Extract the (x, y) coordinate from the center of the cell holding the provided text.  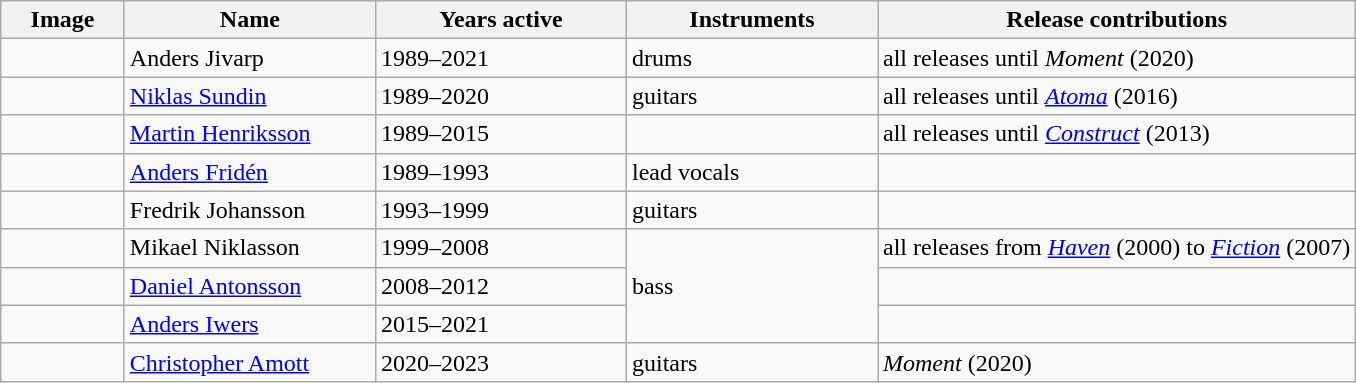
Fredrik Johansson (250, 210)
Years active (500, 20)
Martin Henriksson (250, 134)
Mikael Niklasson (250, 248)
1999–2008 (500, 248)
1989–2020 (500, 96)
lead vocals (752, 172)
all releases until Moment (2020) (1117, 58)
Instruments (752, 20)
Anders Iwers (250, 324)
1989–2021 (500, 58)
Anders Fridén (250, 172)
1989–2015 (500, 134)
Moment (2020) (1117, 362)
all releases until Atoma (2016) (1117, 96)
1989–1993 (500, 172)
drums (752, 58)
Daniel Antonsson (250, 286)
all releases until Construct (2013) (1117, 134)
2020–2023 (500, 362)
Image (63, 20)
2015–2021 (500, 324)
Name (250, 20)
Release contributions (1117, 20)
bass (752, 286)
Niklas Sundin (250, 96)
all releases from Haven (2000) to Fiction (2007) (1117, 248)
Christopher Amott (250, 362)
1993–1999 (500, 210)
Anders Jivarp (250, 58)
2008–2012 (500, 286)
